Capture the cell that displays the provided text and extract its (x, y) central coordinate. 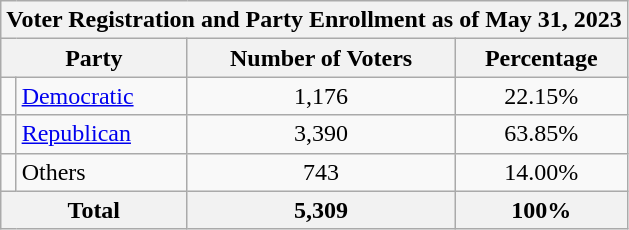
Others (102, 172)
743 (321, 172)
14.00% (541, 172)
Number of Voters (321, 58)
5,309 (321, 210)
Republican (102, 134)
22.15% (541, 96)
1,176 (321, 96)
Total (94, 210)
Party (94, 58)
63.85% (541, 134)
Percentage (541, 58)
Democratic (102, 96)
3,390 (321, 134)
100% (541, 210)
Voter Registration and Party Enrollment as of May 31, 2023 (314, 20)
